Output the (X, Y) coordinate of the center of the cell containing the given text.  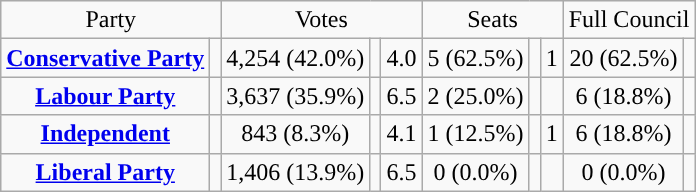
Party (111, 20)
20 (62.5%) (624, 58)
3,637 (35.9%) (296, 96)
Liberal Party (106, 172)
4,254 (42.0%) (296, 58)
2 (25.0%) (476, 96)
Independent (106, 134)
1,406 (13.9%) (296, 172)
Votes (322, 20)
4.0 (402, 58)
4.1 (402, 134)
1 (12.5%) (476, 134)
843 (8.3%) (296, 134)
Labour Party (106, 96)
Conservative Party (106, 58)
Seats (492, 20)
Full Council (629, 20)
5 (62.5%) (476, 58)
